Determine the (X, Y) coordinate at the center of the cell enclosing the given text.  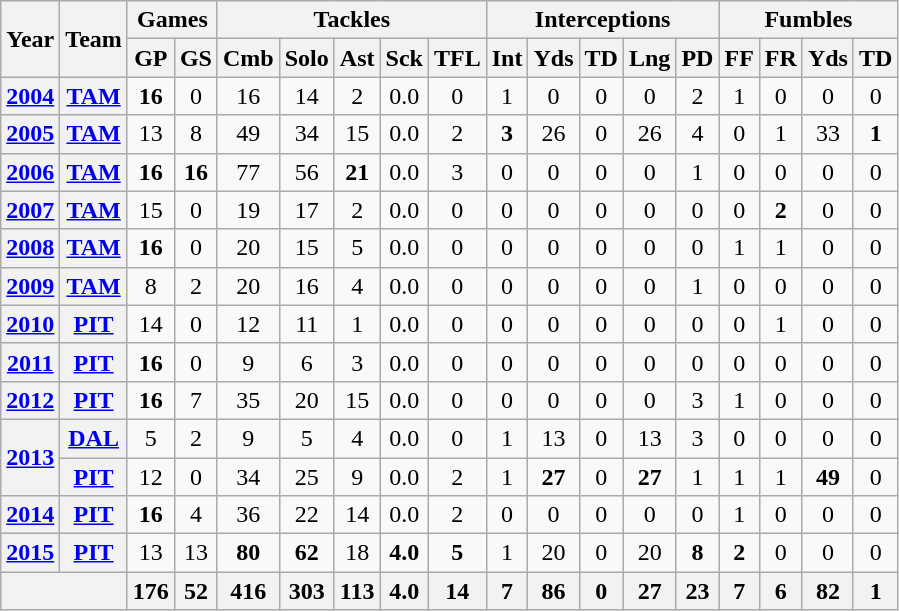
FR (780, 58)
Team (94, 39)
35 (248, 400)
2011 (30, 362)
Year (30, 39)
86 (554, 591)
2013 (30, 457)
22 (306, 515)
52 (196, 591)
2008 (30, 248)
176 (150, 591)
Tackles (352, 20)
Ast (357, 58)
18 (357, 553)
62 (306, 553)
GP (150, 58)
Games (172, 20)
Solo (306, 58)
113 (357, 591)
33 (828, 134)
Cmb (248, 58)
11 (306, 324)
Sck (404, 58)
Lng (649, 58)
2015 (30, 553)
Int (507, 58)
GS (196, 58)
PD (698, 58)
25 (306, 477)
2006 (30, 172)
Interceptions (602, 20)
2009 (30, 286)
36 (248, 515)
2005 (30, 134)
19 (248, 210)
FF (739, 58)
2010 (30, 324)
TFL (457, 58)
77 (248, 172)
DAL (94, 438)
303 (306, 591)
416 (248, 591)
2012 (30, 400)
17 (306, 210)
56 (306, 172)
80 (248, 553)
2004 (30, 96)
2014 (30, 515)
21 (357, 172)
23 (698, 591)
82 (828, 591)
Fumbles (808, 20)
2007 (30, 210)
